Determine the (X, Y) coordinate at the center of the cell enclosing the given text.  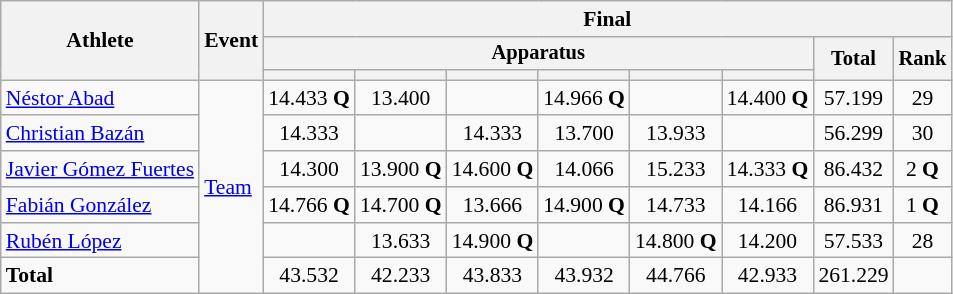
14.433 Q (309, 98)
Apparatus (538, 54)
14.600 Q (493, 169)
13.633 (401, 241)
15.233 (676, 169)
Final (607, 19)
86.432 (853, 169)
Rank (923, 58)
14.700 Q (401, 205)
Event (231, 40)
29 (923, 98)
13.700 (584, 134)
28 (923, 241)
14.800 Q (676, 241)
Fabián González (100, 205)
14.333 Q (768, 169)
14.400 Q (768, 98)
43.932 (584, 276)
43.833 (493, 276)
14.300 (309, 169)
13.900 Q (401, 169)
56.299 (853, 134)
Néstor Abad (100, 98)
Rubén López (100, 241)
Team (231, 187)
13.400 (401, 98)
14.966 Q (584, 98)
43.532 (309, 276)
2 Q (923, 169)
57.199 (853, 98)
Athlete (100, 40)
Christian Bazán (100, 134)
30 (923, 134)
57.533 (853, 241)
13.666 (493, 205)
42.233 (401, 276)
86.931 (853, 205)
Javier Gómez Fuertes (100, 169)
1 Q (923, 205)
13.933 (676, 134)
14.766 Q (309, 205)
14.166 (768, 205)
44.766 (676, 276)
14.733 (676, 205)
14.066 (584, 169)
261.229 (853, 276)
42.933 (768, 276)
14.200 (768, 241)
